Return [x, y] of the center of cell containing provided text 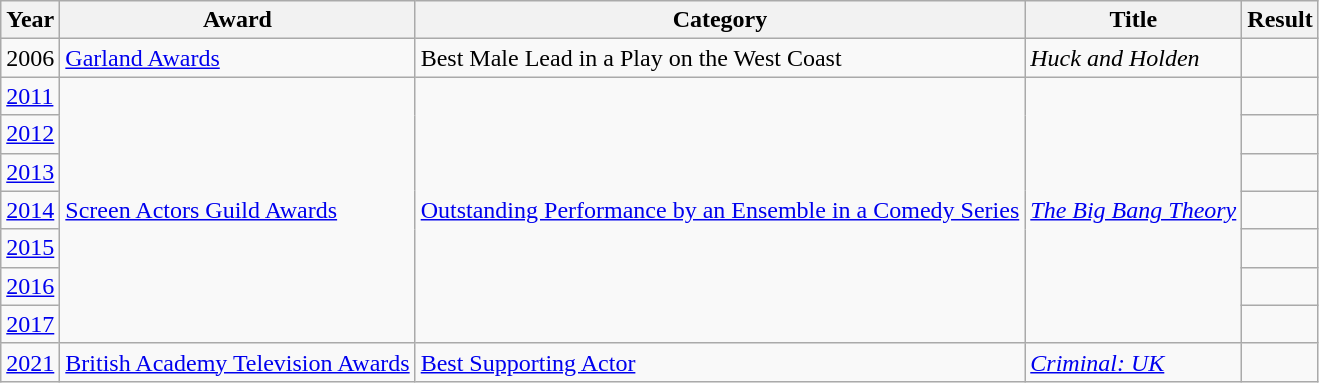
British Academy Television Awards [238, 362]
Criminal: UK [1134, 362]
2012 [30, 134]
The Big Bang Theory [1134, 210]
Category [720, 20]
Huck and Holden [1134, 58]
Year [30, 20]
Award [238, 20]
Result [1280, 20]
2014 [30, 210]
2013 [30, 172]
2017 [30, 324]
Outstanding Performance by an Ensemble in a Comedy Series [720, 210]
Best Supporting Actor [720, 362]
2016 [30, 286]
2015 [30, 248]
2021 [30, 362]
Best Male Lead in a Play on the West Coast [720, 58]
Garland Awards [238, 58]
2006 [30, 58]
Title [1134, 20]
2011 [30, 96]
Screen Actors Guild Awards [238, 210]
